Scan for the cell matching the given text and deliver its [x, y] coordinate at center. 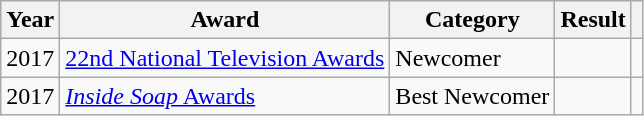
Best Newcomer [472, 96]
Year [30, 20]
Award [225, 20]
Result [593, 20]
22nd National Television Awards [225, 58]
Newcomer [472, 58]
Inside Soap Awards [225, 96]
Category [472, 20]
